Pinpoint the cell where the given text exists, returning its (X, Y) midpoint coordinate. 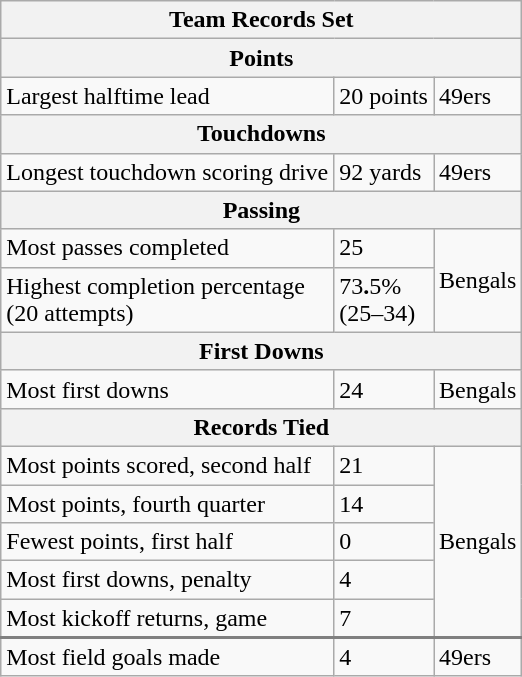
Most passes completed (168, 248)
21 (384, 465)
20 points (384, 96)
Records Tied (262, 427)
Most first downs, penalty (168, 580)
92 yards (384, 172)
Team Records Set (262, 20)
25 (384, 248)
Largest halftime lead (168, 96)
Fewest points, first half (168, 542)
Most points, fourth quarter (168, 503)
Points (262, 58)
0 (384, 542)
Most field goals made (168, 658)
Highest completion percentage (20 attempts) (168, 300)
7 (384, 618)
14 (384, 503)
Most points scored, second half (168, 465)
First Downs (262, 351)
Most first downs (168, 389)
Touchdowns (262, 134)
73.5% (25–34) (384, 300)
Passing (262, 210)
Longest touchdown scoring drive (168, 172)
24 (384, 389)
Most kickoff returns, game (168, 618)
